Scan for the cell matching the given text and deliver its [x, y] coordinate at center. 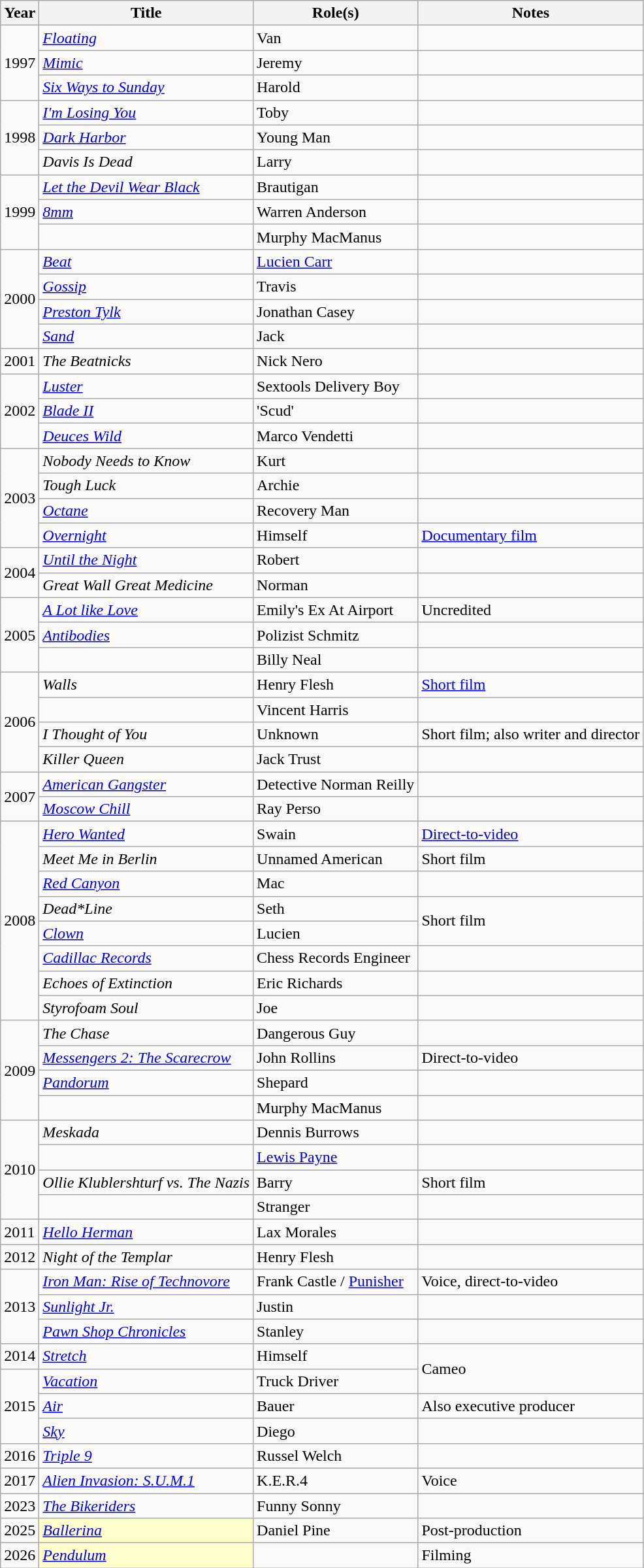
Stretch [146, 1356]
Sextools Delivery Boy [336, 386]
2001 [20, 361]
Dangerous Guy [336, 1033]
Triple 9 [146, 1456]
Dark Harbor [146, 137]
Cameo [530, 1369]
Role(s) [336, 13]
Young Man [336, 137]
Kurt [336, 461]
Larry [336, 162]
American Gangster [146, 784]
Pendulum [146, 1556]
'Scud' [336, 411]
2015 [20, 1406]
Russel Welch [336, 1456]
2014 [20, 1356]
Title [146, 13]
Lax Morales [336, 1232]
2004 [20, 573]
The Chase [146, 1033]
Walls [146, 684]
A Lot like Love [146, 610]
Nick Nero [336, 361]
Billy Neal [336, 659]
Short film; also writer and director [530, 735]
Clown [146, 933]
2007 [20, 797]
Stanley [336, 1331]
Alien Invasion: S.U.M.1 [146, 1480]
Travis [336, 286]
2008 [20, 921]
Until the Night [146, 560]
Styrofoam Soul [146, 1008]
Archie [336, 486]
Overnight [146, 535]
Preston Tylk [146, 312]
Hello Herman [146, 1232]
Octane [146, 510]
8mm [146, 212]
Stranger [336, 1207]
Messengers 2: The Scarecrow [146, 1058]
Lewis Payne [336, 1158]
Dead*Line [146, 909]
2000 [20, 299]
2017 [20, 1480]
Polizist Schmitz [336, 635]
Floating [146, 38]
Mac [336, 884]
Meskada [146, 1133]
Joe [336, 1008]
Echoes of Extinction [146, 983]
Air [146, 1406]
Funny Sonny [336, 1505]
Also executive producer [530, 1406]
Night of the Templar [146, 1257]
2016 [20, 1456]
Antibodies [146, 635]
1999 [20, 212]
1998 [20, 137]
Sky [146, 1431]
Luster [146, 386]
Dennis Burrows [336, 1133]
2023 [20, 1505]
Eric Richards [336, 983]
Deuces Wild [146, 436]
2026 [20, 1556]
Van [336, 38]
Lucien [336, 933]
2002 [20, 411]
K.E.R.4 [336, 1480]
Meet Me in Berlin [146, 859]
2013 [20, 1307]
Diego [336, 1431]
Pawn Shop Chronicles [146, 1331]
The Bikeriders [146, 1505]
Davis Is Dead [146, 162]
2009 [20, 1070]
Norman [336, 585]
Harold [336, 88]
2012 [20, 1257]
Swain [336, 834]
Seth [336, 909]
Bauer [336, 1406]
Unnamed American [336, 859]
Great Wall Great Medicine [146, 585]
1997 [20, 63]
Filming [530, 1556]
Mimic [146, 63]
Nobody Needs to Know [146, 461]
Sand [146, 337]
Vincent Harris [336, 709]
Barry [336, 1182]
Ollie Klublershturf vs. The Nazis [146, 1182]
2025 [20, 1531]
2003 [20, 498]
Jack [336, 337]
Cadillac Records [146, 958]
Voice [530, 1480]
Moscow Chill [146, 809]
Detective Norman Reilly [336, 784]
Hero Wanted [146, 834]
Robert [336, 560]
Documentary film [530, 535]
Gossip [146, 286]
Unknown [336, 735]
Killer Queen [146, 759]
Frank Castle / Punisher [336, 1282]
Marco Vendetti [336, 436]
Justin [336, 1307]
Jonathan Casey [336, 312]
Daniel Pine [336, 1531]
Notes [530, 13]
2011 [20, 1232]
I'm Losing You [146, 112]
Year [20, 13]
Toby [336, 112]
Let the Devil Wear Black [146, 187]
Uncredited [530, 610]
Post-production [530, 1531]
Emily's Ex At Airport [336, 610]
2005 [20, 635]
Chess Records Engineer [336, 958]
Beat [146, 261]
Voice, direct-to-video [530, 1282]
John Rollins [336, 1058]
Iron Man: Rise of Technovore [146, 1282]
The Beatnicks [146, 361]
Recovery Man [336, 510]
I Thought of You [146, 735]
Ray Perso [336, 809]
2010 [20, 1170]
Red Canyon [146, 884]
Warren Anderson [336, 212]
Six Ways to Sunday [146, 88]
Lucien Carr [336, 261]
Jack Trust [336, 759]
Jeremy [336, 63]
Sunlight Jr. [146, 1307]
Vacation [146, 1381]
Shepard [336, 1082]
Truck Driver [336, 1381]
Pandorum [146, 1082]
Ballerina [146, 1531]
2006 [20, 722]
Blade II [146, 411]
Brautigan [336, 187]
Tough Luck [146, 486]
